Detect which cell encompasses the target text, then output its (x, y) center coordinate. 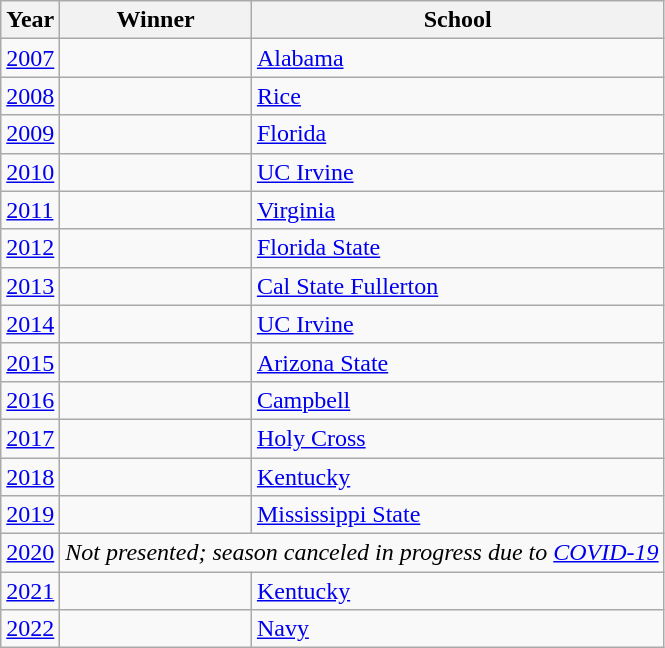
2021 (30, 591)
2016 (30, 400)
2022 (30, 629)
2010 (30, 172)
Winner (156, 20)
Cal State Fullerton (458, 286)
Florida (458, 134)
Florida State (458, 248)
Mississippi State (458, 515)
2009 (30, 134)
Not presented; season canceled in progress due to COVID-19 (362, 553)
2015 (30, 362)
Campbell (458, 400)
2012 (30, 248)
2019 (30, 515)
2013 (30, 286)
Year (30, 20)
2017 (30, 438)
Alabama (458, 58)
2014 (30, 324)
2011 (30, 210)
School (458, 20)
Arizona State (458, 362)
2018 (30, 477)
2008 (30, 96)
Navy (458, 629)
Virginia (458, 210)
2020 (30, 553)
Holy Cross (458, 438)
Rice (458, 96)
2007 (30, 58)
